Return the [x, y] coordinate for the center point of the cell that contains the specified text.  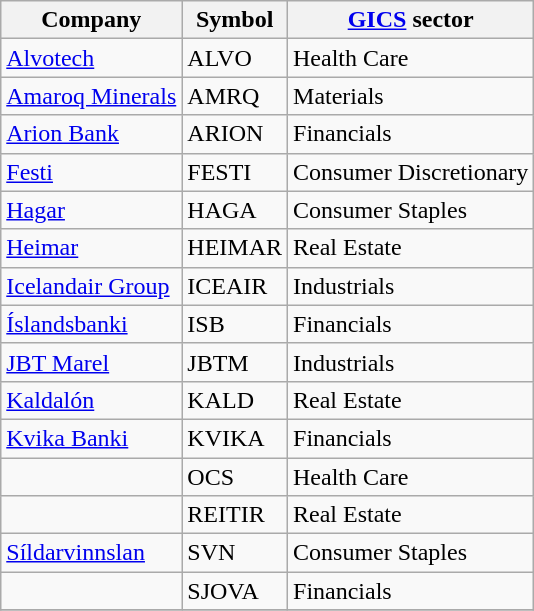
HEIMAR [235, 248]
Heimar [92, 248]
FESTI [235, 172]
Materials [411, 96]
Síldarvinnslan [92, 553]
Icelandair Group [92, 286]
GICS sector [411, 20]
SJOVA [235, 591]
Consumer Discretionary [411, 172]
KVIKA [235, 438]
Íslandsbanki [92, 324]
ALVO [235, 58]
Arion Bank [92, 134]
SVN [235, 553]
Symbol [235, 20]
KALD [235, 400]
Alvotech [92, 58]
Company [92, 20]
JBT Marel [92, 362]
JBTM [235, 362]
Kvika Banki [92, 438]
Hagar [92, 210]
AMRQ [235, 96]
Amaroq Minerals [92, 96]
ICEAIR [235, 286]
ARION [235, 134]
ISB [235, 324]
REITIR [235, 515]
OCS [235, 477]
Festi [92, 172]
Kaldalón [92, 400]
HAGA [235, 210]
